Return (x, y) of the center of cell containing provided text 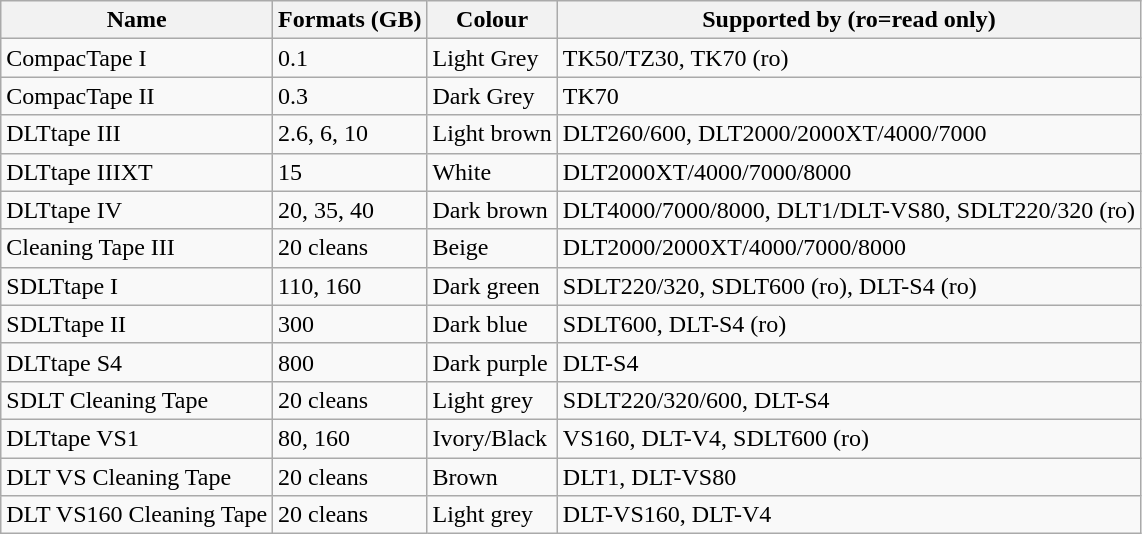
Cleaning Tape III (137, 248)
Formats (GB) (350, 20)
DLT2000XT/4000/7000/8000 (848, 172)
Supported by (ro=read only) (848, 20)
DLT VS160 Cleaning Tape (137, 515)
SDLTtape I (137, 286)
2.6, 6, 10 (350, 134)
800 (350, 362)
0.1 (350, 58)
Dark green (492, 286)
Beige (492, 248)
CompacTape I (137, 58)
Dark Grey (492, 96)
Light brown (492, 134)
VS160, DLT-V4, SDLT600 (ro) (848, 438)
DLT260/600, DLT2000/2000XT/4000/7000 (848, 134)
DLT2000/2000XT/4000/7000/8000 (848, 248)
DLT4000/7000/8000, DLT1/DLT-VS80, SDLT220/320 (ro) (848, 210)
SDLT Cleaning Tape (137, 400)
SDLT220/320/600, DLT-S4 (848, 400)
DLT-VS160, DLT-V4 (848, 515)
20, 35, 40 (350, 210)
TK70 (848, 96)
Light Grey (492, 58)
TK50/TZ30, TK70 (ro) (848, 58)
Dark purple (492, 362)
DLTtape IIIXT (137, 172)
DLTtape III (137, 134)
Brown (492, 477)
Colour (492, 20)
0.3 (350, 96)
DLTtape VS1 (137, 438)
Dark brown (492, 210)
300 (350, 324)
110, 160 (350, 286)
DLTtape S4 (137, 362)
DLT1, DLT-VS80 (848, 477)
Name (137, 20)
Dark blue (492, 324)
DLT-S4 (848, 362)
DLT VS Cleaning Tape (137, 477)
SDLTtape II (137, 324)
DLTtape IV (137, 210)
15 (350, 172)
SDLT600, DLT-S4 (ro) (848, 324)
White (492, 172)
CompacTape II (137, 96)
Ivory/Black (492, 438)
80, 160 (350, 438)
SDLT220/320, SDLT600 (ro), DLT-S4 (ro) (848, 286)
